Identify which cell holds the provided text, then report its (x, y) central coordinate. 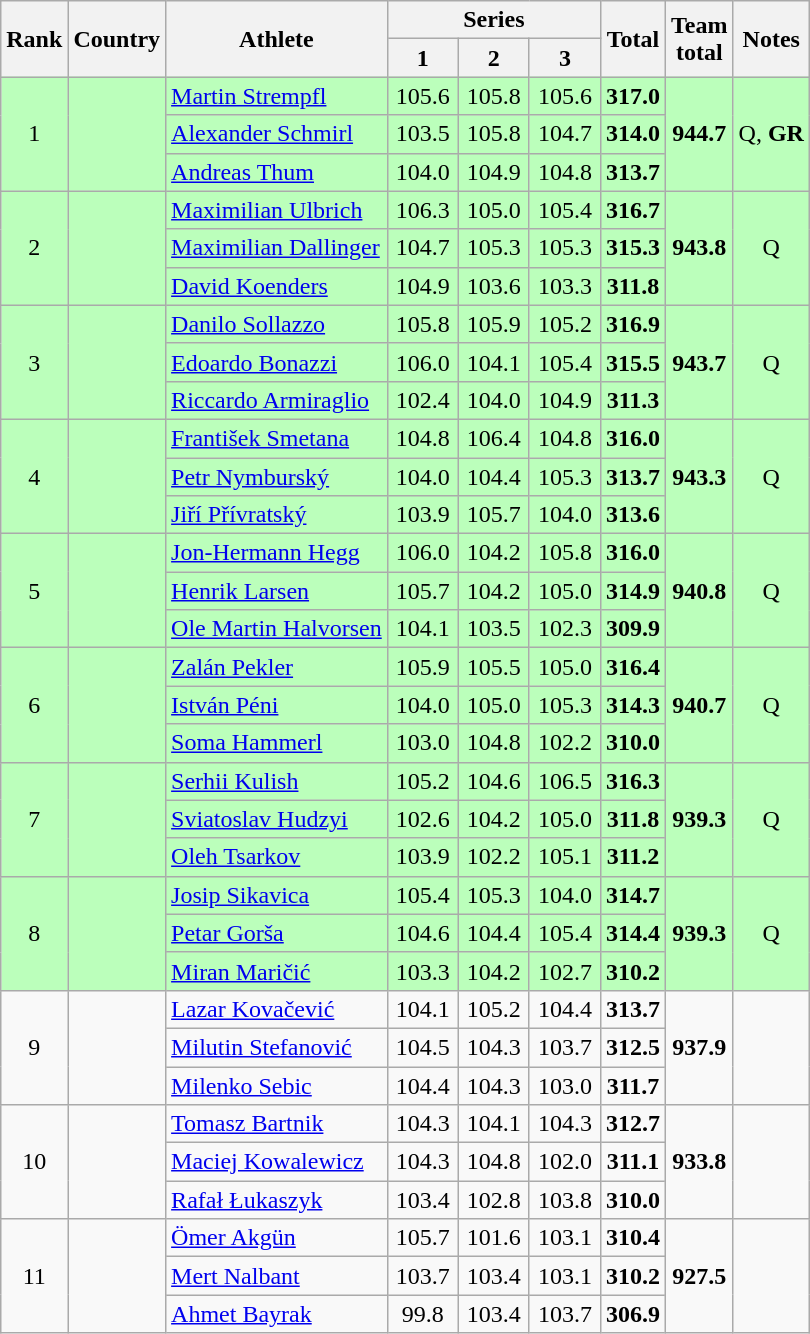
Rank (34, 39)
7 (34, 819)
8 (34, 933)
10 (34, 1162)
4 (34, 476)
Danilo Sollazzo (277, 324)
Q, GR (771, 134)
Petar Gorša (277, 933)
Country (117, 39)
Notes (771, 39)
István Péni (277, 705)
David Koenders (277, 286)
103.8 (564, 1200)
105.5 (494, 667)
102.6 (422, 819)
937.9 (700, 1047)
Andreas Thum (277, 172)
311.2 (632, 857)
943.7 (700, 362)
311.7 (632, 1085)
Martin Strempfl (277, 96)
Teamtotal (700, 39)
Miran Maričić (277, 971)
314.3 (632, 705)
6 (34, 705)
Milutin Stefanović (277, 1047)
9 (34, 1047)
944.7 (700, 134)
Serhii Kulish (277, 781)
Mert Nalbant (277, 1276)
311.3 (632, 400)
316.4 (632, 667)
317.0 (632, 96)
Milenko Sebic (277, 1085)
Soma Hammerl (277, 743)
316.7 (632, 210)
Sviatoslav Hudzyi (277, 819)
102.3 (564, 629)
314.9 (632, 591)
943.8 (700, 248)
Petr Nymburský (277, 477)
Riccardo Armiraglio (277, 400)
315.5 (632, 362)
105.1 (564, 857)
309.9 (632, 629)
315.3 (632, 248)
314.7 (632, 895)
Oleh Tsarkov (277, 857)
Lazar Kovačević (277, 1009)
Maximilian Ulbrich (277, 210)
940.8 (700, 591)
310.4 (632, 1238)
106.5 (564, 781)
316.9 (632, 324)
František Smetana (277, 438)
Jiří Přívratský (277, 515)
Total (632, 39)
Maciej Kowalewicz (277, 1162)
Alexander Schmirl (277, 134)
Athlete (277, 39)
927.5 (700, 1276)
11 (34, 1276)
313.6 (632, 515)
106.3 (422, 210)
104.5 (422, 1047)
Ahmet Bayrak (277, 1314)
312.7 (632, 1124)
101.6 (494, 1238)
Rafał Łukaszyk (277, 1200)
Maximilian Dallinger (277, 248)
Series (494, 20)
940.7 (700, 705)
102.7 (564, 971)
306.9 (632, 1314)
314.4 (632, 933)
311.1 (632, 1162)
943.3 (700, 476)
933.8 (700, 1162)
Ömer Akgün (277, 1238)
103.6 (494, 286)
102.8 (494, 1200)
Jon-Hermann Hegg (277, 553)
102.4 (422, 400)
314.0 (632, 134)
Ole Martin Halvorsen (277, 629)
5 (34, 591)
99.8 (422, 1314)
Henrik Larsen (277, 591)
Tomasz Bartnik (277, 1124)
Zalán Pekler (277, 667)
102.0 (564, 1162)
312.5 (632, 1047)
106.4 (494, 438)
Edoardo Bonazzi (277, 362)
316.3 (632, 781)
Josip Sikavica (277, 895)
